Identify which cell holds the provided text, then report its [X, Y] central coordinate. 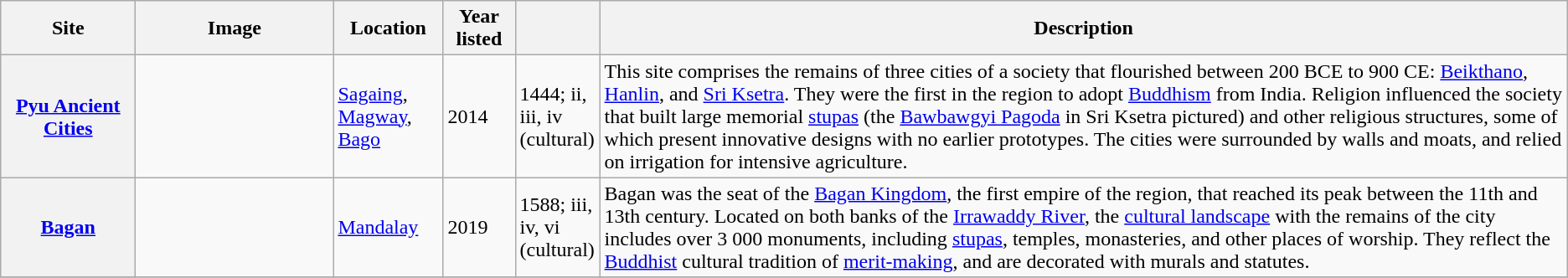
1588; iii, iv, vi (cultural) [558, 228]
Image [235, 28]
Site [69, 28]
Mandalay [389, 228]
2014 [479, 116]
Location [389, 28]
1444; ii, iii, iv (cultural) [558, 116]
Description [1084, 28]
2019 [479, 228]
Pyu Ancient Cities [69, 116]
Sagaing, Magway, Bago [389, 116]
Year listed [479, 28]
Bagan [69, 228]
